Identify which cell holds the provided text, then report its (X, Y) central coordinate. 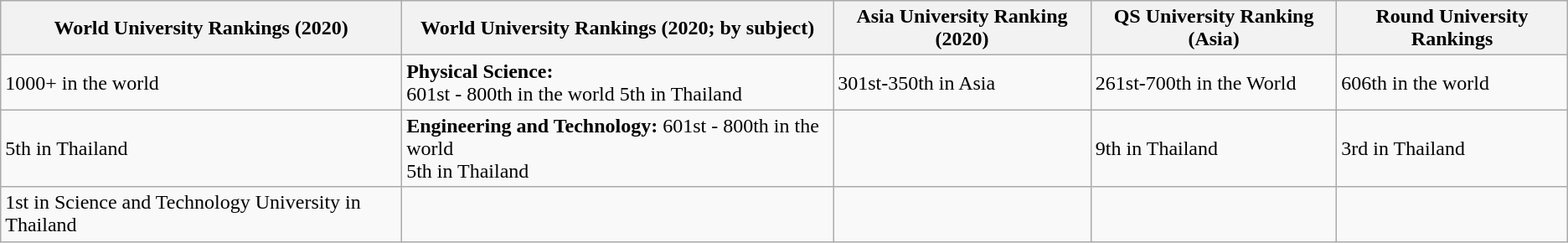
QS University Ranking (Asia) (1214, 28)
Asia University Ranking (2020) (962, 28)
261st-700th in the World (1214, 82)
1st in Science and Technology University in Thailand (201, 215)
World University Rankings (2020) (201, 28)
Physical Science:601st - 800th in the world 5th in Thailand (618, 82)
301st-350th in Asia (962, 82)
World University Rankings (2020; by subject) (618, 28)
Round University Rankings (1452, 28)
9th in Thailand (1214, 148)
606th in the world (1452, 82)
1000+ in the world (201, 82)
3rd in Thailand (1452, 148)
Engineering and Technology: 601st - 800th in the world5th in Thailand (618, 148)
5th in Thailand (201, 148)
